Find where the given text appears and provide that cell's center as [X, Y] coordinate. 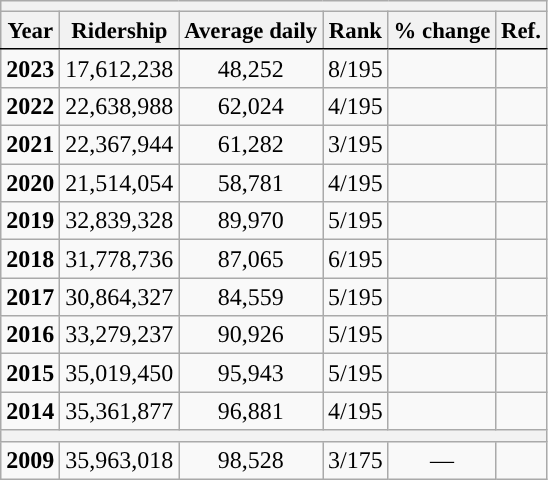
2017 [30, 297]
% change [442, 31]
22,367,944 [120, 145]
2014 [30, 411]
58,781 [251, 183]
6/195 [356, 259]
Ref. [521, 31]
89,970 [251, 221]
2022 [30, 106]
90,926 [251, 335]
95,943 [251, 373]
2018 [30, 259]
35,019,450 [120, 373]
— [442, 460]
30,864,327 [120, 297]
3/195 [356, 145]
32,839,328 [120, 221]
87,065 [251, 259]
48,252 [251, 68]
2020 [30, 183]
98,528 [251, 460]
96,881 [251, 411]
33,279,237 [120, 335]
35,963,018 [120, 460]
2015 [30, 373]
Average daily [251, 31]
2016 [30, 335]
2019 [30, 221]
84,559 [251, 297]
Rank [356, 31]
2009 [30, 460]
3/175 [356, 460]
8/195 [356, 68]
62,024 [251, 106]
2021 [30, 145]
31,778,736 [120, 259]
Ridership [120, 31]
61,282 [251, 145]
35,361,877 [120, 411]
21,514,054 [120, 183]
22,638,988 [120, 106]
17,612,238 [120, 68]
2023 [30, 68]
Year [30, 31]
